Output the (X, Y) coordinate of the center of the cell containing the given text.  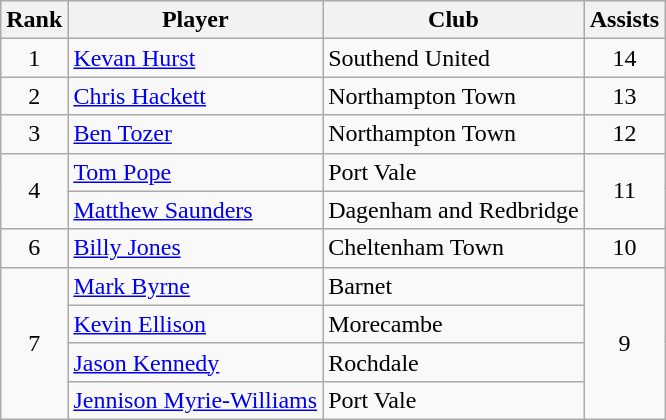
Player (196, 20)
6 (34, 248)
Rochdale (454, 362)
Rank (34, 20)
Cheltenham Town (454, 248)
Southend United (454, 58)
Jennison Myrie-Williams (196, 400)
11 (624, 191)
13 (624, 96)
Chris Hackett (196, 96)
Ben Tozer (196, 134)
Matthew Saunders (196, 210)
Club (454, 20)
7 (34, 343)
9 (624, 343)
12 (624, 134)
Kevan Hurst (196, 58)
Tom Pope (196, 172)
Dagenham and Redbridge (454, 210)
Kevin Ellison (196, 324)
Barnet (454, 286)
Billy Jones (196, 248)
1 (34, 58)
Assists (624, 20)
Morecambe (454, 324)
Mark Byrne (196, 286)
4 (34, 191)
3 (34, 134)
14 (624, 58)
2 (34, 96)
10 (624, 248)
Jason Kennedy (196, 362)
